Locate the cell with the specified text and output its [X, Y] center coordinate. 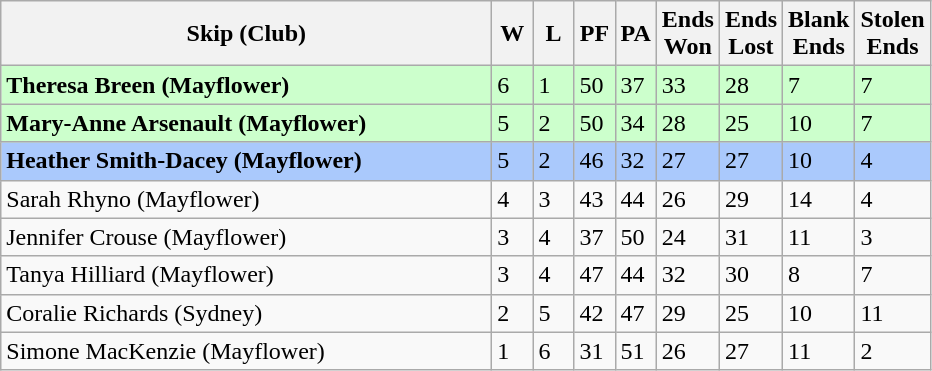
43 [594, 199]
Stolen Ends [892, 34]
Coralie Richards (Sydney) [246, 313]
Jennifer Crouse (Mayflower) [246, 237]
51 [636, 351]
W [512, 34]
42 [594, 313]
8 [819, 275]
46 [594, 161]
Sarah Rhyno (Mayflower) [246, 199]
24 [688, 237]
Heather Smith-Dacey (Mayflower) [246, 161]
Mary-Anne Arsenault (Mayflower) [246, 123]
Ends Won [688, 34]
14 [819, 199]
L [554, 34]
Skip (Club) [246, 34]
Theresa Breen (Mayflower) [246, 85]
Blank Ends [819, 34]
Ends Lost [750, 34]
PF [594, 34]
30 [750, 275]
33 [688, 85]
Simone MacKenzie (Mayflower) [246, 351]
34 [636, 123]
PA [636, 34]
Tanya Hilliard (Mayflower) [246, 275]
